Provide the (X, Y) coordinate of the cell's center where the given text is located.  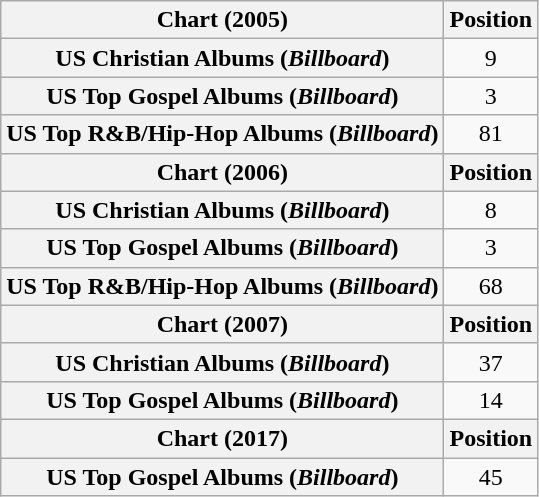
Chart (2005) (222, 20)
37 (491, 362)
81 (491, 134)
Chart (2007) (222, 324)
68 (491, 286)
Chart (2017) (222, 438)
9 (491, 58)
45 (491, 477)
Chart (2006) (222, 172)
14 (491, 400)
8 (491, 210)
